Search for the cell housing the specified text and yield its [x, y] center coordinate. 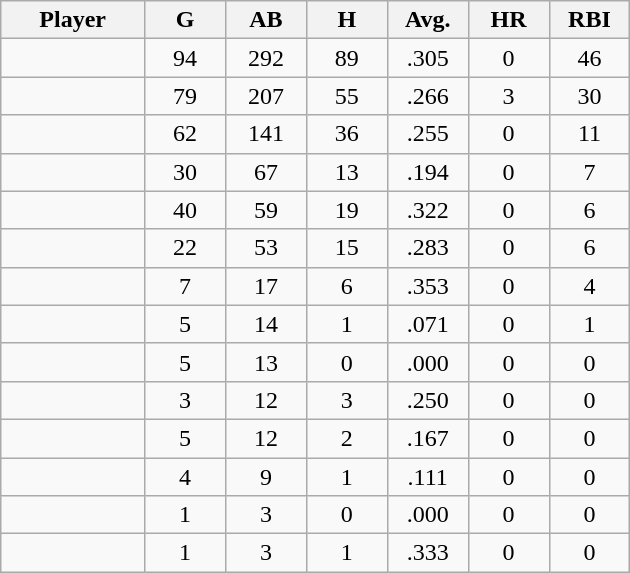
Avg. [428, 20]
.167 [428, 438]
.111 [428, 477]
53 [266, 248]
2 [346, 438]
89 [346, 58]
.322 [428, 210]
.250 [428, 400]
Player [73, 20]
94 [186, 58]
141 [266, 134]
.266 [428, 96]
.194 [428, 172]
22 [186, 248]
292 [266, 58]
.305 [428, 58]
.353 [428, 286]
14 [266, 324]
40 [186, 210]
55 [346, 96]
.333 [428, 553]
67 [266, 172]
17 [266, 286]
H [346, 20]
HR [508, 20]
.071 [428, 324]
36 [346, 134]
79 [186, 96]
RBI [590, 20]
62 [186, 134]
11 [590, 134]
9 [266, 477]
.283 [428, 248]
207 [266, 96]
.255 [428, 134]
59 [266, 210]
15 [346, 248]
19 [346, 210]
46 [590, 58]
AB [266, 20]
G [186, 20]
